Search for the cell housing the specified text and yield its (X, Y) center coordinate. 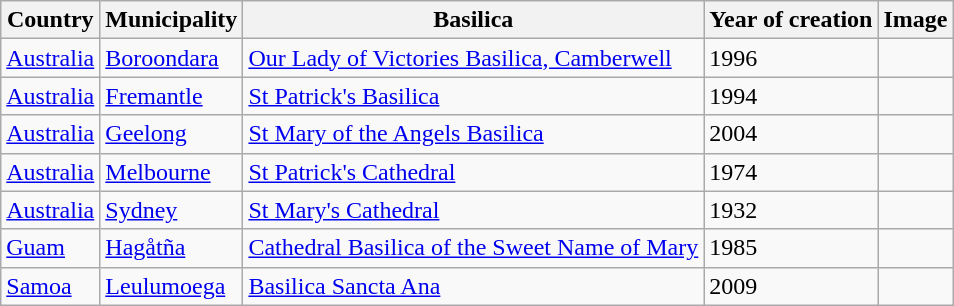
Basilica Sancta Ana (474, 286)
1974 (791, 172)
Boroondara (172, 58)
Country (50, 20)
Geelong (172, 134)
2004 (791, 134)
Fremantle (172, 96)
St Patrick's Basilica (474, 96)
St Patrick's Cathedral (474, 172)
1996 (791, 58)
Image (916, 20)
Our Lady of Victories Basilica, Camberwell (474, 58)
Leulumoega (172, 286)
1985 (791, 248)
Basilica (474, 20)
Hagåtña (172, 248)
Cathedral Basilica of the Sweet Name of Mary (474, 248)
Samoa (50, 286)
Municipality (172, 20)
Sydney (172, 210)
1932 (791, 210)
St Mary's Cathedral (474, 210)
St Mary of the Angels Basilica (474, 134)
2009 (791, 286)
1994 (791, 96)
Melbourne (172, 172)
Year of creation (791, 20)
Guam (50, 248)
